Output the [x, y] coordinate of the center of the cell containing the given text.  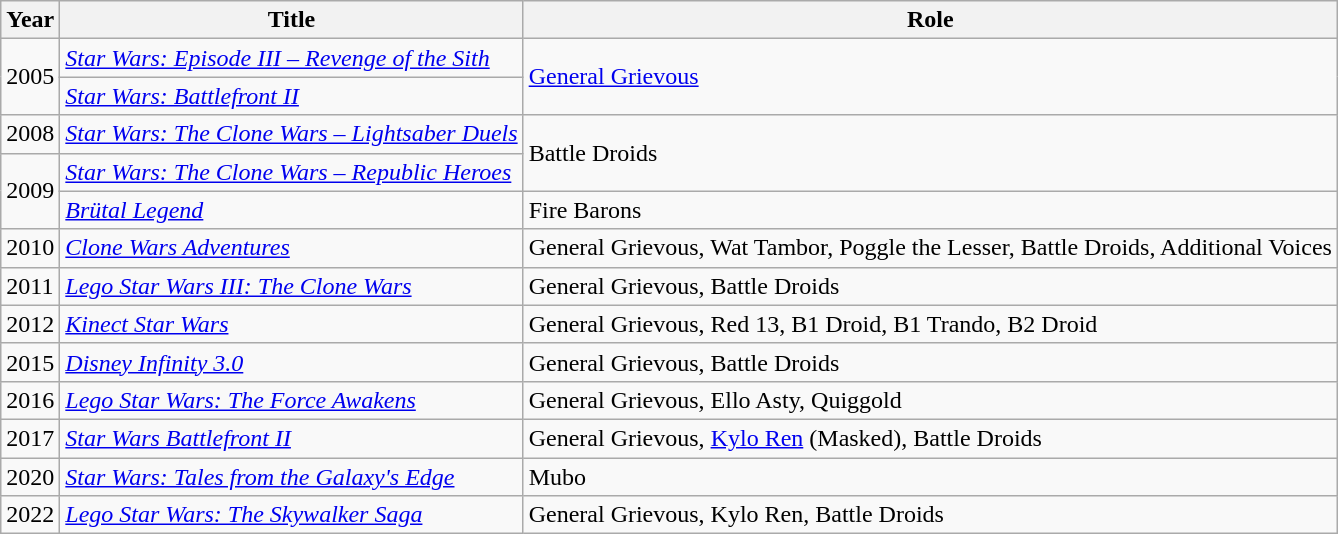
General Grievous, Wat Tambor, Poggle the Lesser, Battle Droids, Additional Voices [930, 248]
2011 [30, 286]
Lego Star Wars III: The Clone Wars [292, 286]
2022 [30, 515]
2015 [30, 362]
2020 [30, 477]
Star Wars: Episode III – Revenge of the Sith [292, 58]
General Grievous, Ello Asty, Quiggold [930, 400]
General Grievous, Kylo Ren (Masked), Battle Droids [930, 438]
Fire Barons [930, 210]
Role [930, 20]
Disney Infinity 3.0 [292, 362]
Star Wars: Battlefront II [292, 96]
Title [292, 20]
2012 [30, 324]
Mubo [930, 477]
Clone Wars Adventures [292, 248]
Lego Star Wars: The Skywalker Saga [292, 515]
Star Wars Battlefront II [292, 438]
Lego Star Wars: The Force Awakens [292, 400]
Battle Droids [930, 153]
Star Wars: Tales from the Galaxy's Edge [292, 477]
Star Wars: The Clone Wars – Republic Heroes [292, 172]
Brütal Legend [292, 210]
Year [30, 20]
2010 [30, 248]
2008 [30, 134]
General Grievous [930, 77]
2016 [30, 400]
Star Wars: The Clone Wars – Lightsaber Duels [292, 134]
General Grievous, Red 13, B1 Droid, B1 Trando, B2 Droid [930, 324]
Kinect Star Wars [292, 324]
2017 [30, 438]
2009 [30, 191]
General Grievous, Kylo Ren, Battle Droids [930, 515]
2005 [30, 77]
